Find where the given text appears and provide that cell's center as [x, y] coordinate. 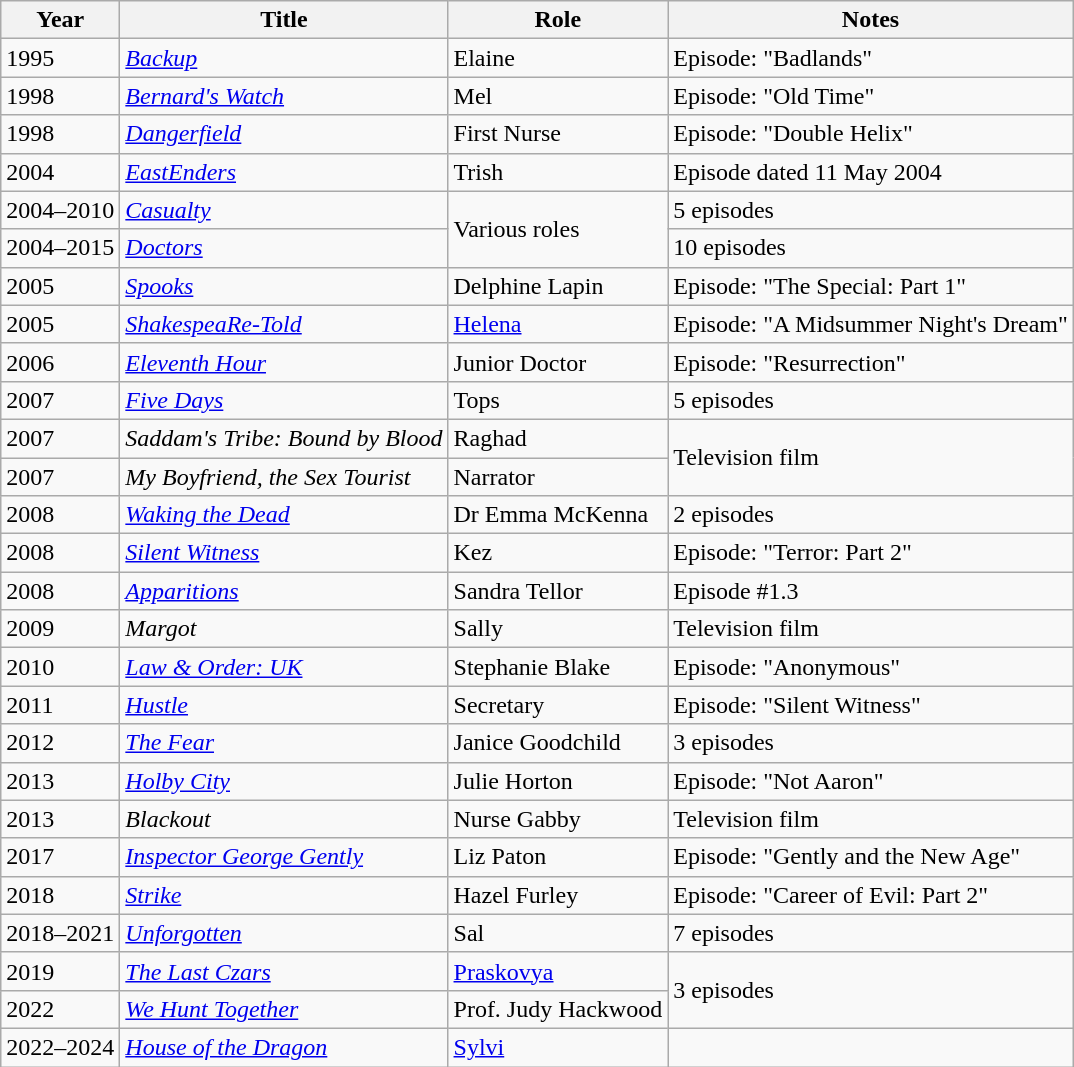
Inspector George Gently [284, 857]
Role [558, 20]
2018–2021 [60, 933]
EastEnders [284, 172]
2004 [60, 172]
2009 [60, 629]
Various roles [558, 229]
Episode: "Badlands" [871, 58]
Episode dated 11 May 2004 [871, 172]
2022 [60, 1009]
Delphine Lapin [558, 286]
Margot [284, 629]
Five Days [284, 400]
Raghad [558, 438]
We Hunt Together [284, 1009]
Helena [558, 324]
Spooks [284, 286]
Hazel Furley [558, 895]
Dangerfield [284, 134]
10 episodes [871, 248]
Episode: "Silent Witness" [871, 705]
Praskovya [558, 971]
Secretary [558, 705]
Dr Emma McKenna [558, 515]
Episode: "The Special: Part 1" [871, 286]
1995 [60, 58]
Junior Doctor [558, 362]
House of the Dragon [284, 1047]
The Last Czars [284, 971]
Casualty [284, 210]
Apparitions [284, 591]
Doctors [284, 248]
Episode: "Double Helix" [871, 134]
Episode: "Anonymous" [871, 667]
My Boyfriend, the Sex Tourist [284, 477]
Law & Order: UK [284, 667]
Backup [284, 58]
7 episodes [871, 933]
ShakespeaRe-Told [284, 324]
Trish [558, 172]
Sally [558, 629]
Notes [871, 20]
Episode: "Resurrection" [871, 362]
Silent Witness [284, 553]
2012 [60, 743]
2019 [60, 971]
Episode #1.3 [871, 591]
First Nurse [558, 134]
2006 [60, 362]
Liz Paton [558, 857]
2017 [60, 857]
Tops [558, 400]
2018 [60, 895]
Eleventh Hour [284, 362]
Sandra Tellor [558, 591]
Year [60, 20]
Blackout [284, 819]
The Fear [284, 743]
Sylvi [558, 1047]
2010 [60, 667]
2011 [60, 705]
Sal [558, 933]
Title [284, 20]
Narrator [558, 477]
Janice Goodchild [558, 743]
Episode: "Gently and the New Age" [871, 857]
Episode: "Career of Evil: Part 2" [871, 895]
Episode: "A Midsummer Night's Dream" [871, 324]
Mel [558, 96]
Episode: "Old Time" [871, 96]
Bernard's Watch [284, 96]
Episode: "Not Aaron" [871, 781]
2004–2010 [60, 210]
Kez [558, 553]
Saddam's Tribe: Bound by Blood [284, 438]
Waking the Dead [284, 515]
Episode: "Terror: Part 2" [871, 553]
Nurse Gabby [558, 819]
Strike [284, 895]
Unforgotten [284, 933]
Elaine [558, 58]
2022–2024 [60, 1047]
Julie Horton [558, 781]
Prof. Judy Hackwood [558, 1009]
Holby City [284, 781]
Hustle [284, 705]
2 episodes [871, 515]
Stephanie Blake [558, 667]
2004–2015 [60, 248]
